Extract the [x, y] coordinate from the center of the cell holding the provided text.  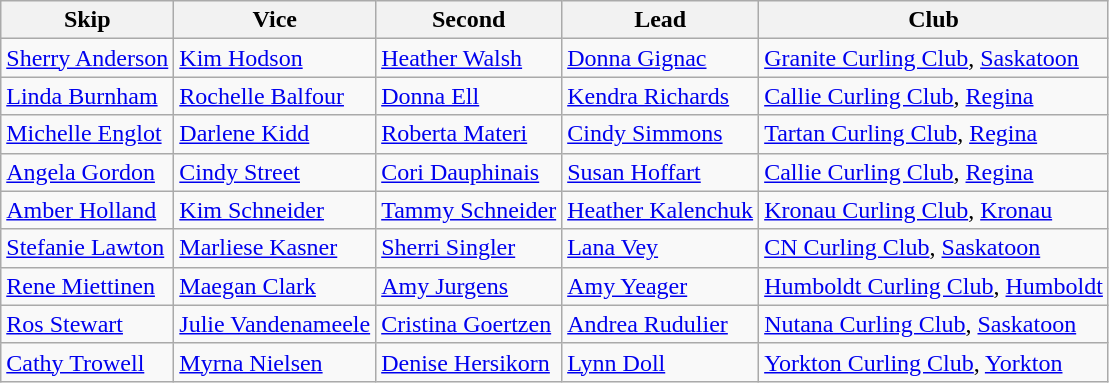
Kronau Curling Club, Kronau [934, 210]
Rochelle Balfour [275, 96]
Vice [275, 20]
Nutana Curling Club, Saskatoon [934, 324]
Angela Gordon [88, 172]
Humboldt Curling Club, Humboldt [934, 286]
Lead [660, 20]
Cathy Trowell [88, 362]
CN Curling Club, Saskatoon [934, 248]
Amy Jurgens [469, 286]
Lana Vey [660, 248]
Cindy Street [275, 172]
Linda Burnham [88, 96]
Susan Hoffart [660, 172]
Rene Miettinen [88, 286]
Roberta Materi [469, 134]
Amber Holland [88, 210]
Darlene Kidd [275, 134]
Kim Hodson [275, 58]
Granite Curling Club, Saskatoon [934, 58]
Stefanie Lawton [88, 248]
Sherri Singler [469, 248]
Yorkton Curling Club, Yorkton [934, 362]
Cindy Simmons [660, 134]
Lynn Doll [660, 362]
Donna Ell [469, 96]
Club [934, 20]
Myrna Nielsen [275, 362]
Michelle Englot [88, 134]
Amy Yeager [660, 286]
Heather Kalenchuk [660, 210]
Cristina Goertzen [469, 324]
Marliese Kasner [275, 248]
Tammy Schneider [469, 210]
Maegan Clark [275, 286]
Andrea Rudulier [660, 324]
Denise Hersikorn [469, 362]
Kim Schneider [275, 210]
Cori Dauphinais [469, 172]
Donna Gignac [660, 58]
Skip [88, 20]
Ros Stewart [88, 324]
Kendra Richards [660, 96]
Heather Walsh [469, 58]
Sherry Anderson [88, 58]
Julie Vandenameele [275, 324]
Tartan Curling Club, Regina [934, 134]
Second [469, 20]
